Determine the (x, y) coordinate at the center of the cell enclosing the given text.  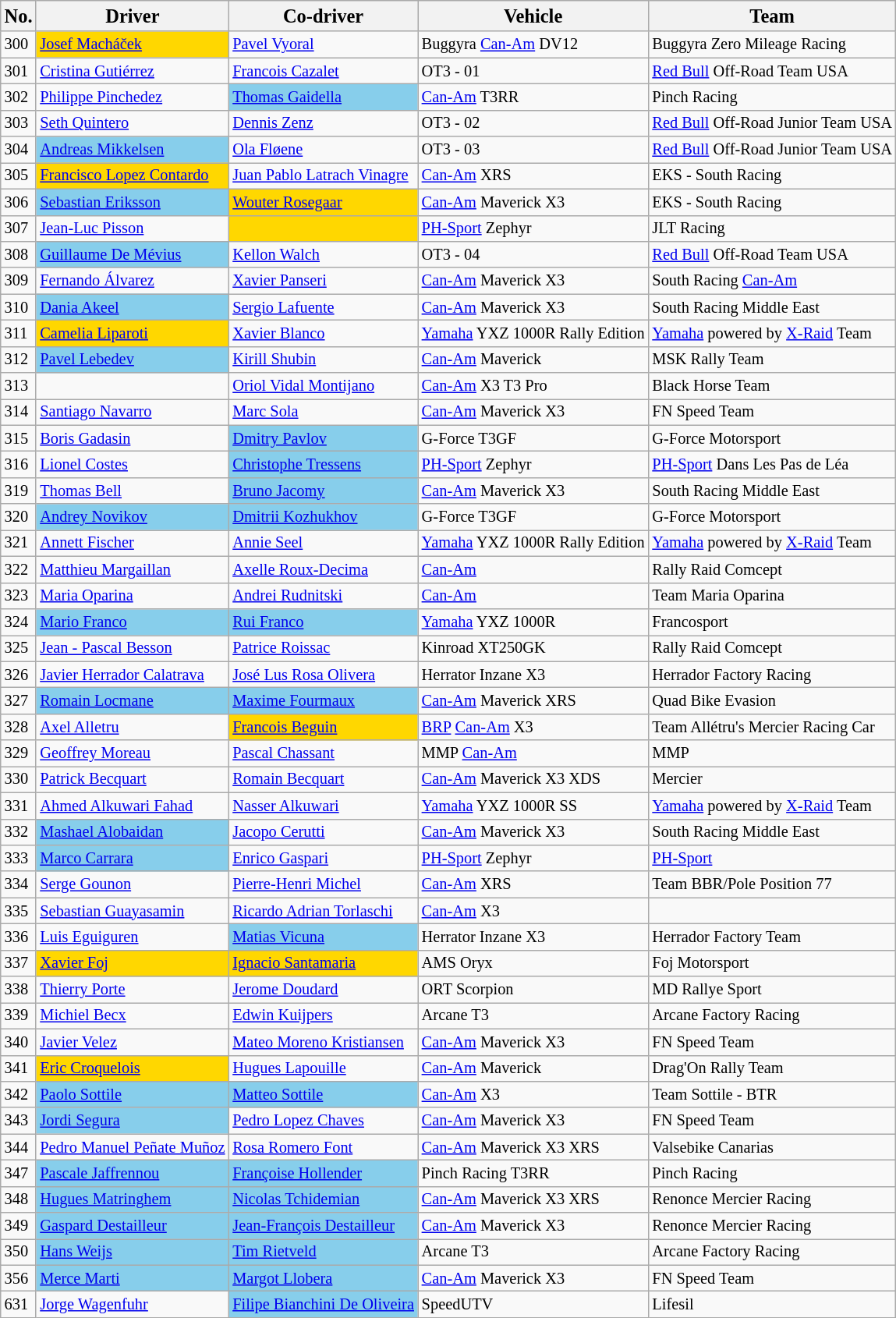
Rosa Romero Font (323, 1147)
349 (19, 1226)
324 (19, 622)
Sebastian Eriksson (133, 202)
325 (19, 648)
JLT Racing (772, 229)
306 (19, 202)
MSK Rally Team (772, 360)
Xavier Panseri (323, 281)
Geoffrey Moreau (133, 753)
Margot Llobera (323, 1278)
Xavier Foj (133, 963)
Lifesil (772, 1305)
Mateo Moreno Kristiansen (323, 1042)
356 (19, 1278)
Dania Akeel (133, 307)
Bruno Jacomy (323, 491)
Annett Fischer (133, 543)
315 (19, 438)
Ricardo Adrian Torlaschi (323, 911)
337 (19, 963)
307 (19, 229)
Hugues Lapouille (323, 1068)
Vehicle (533, 16)
Matthieu Margaillan (133, 569)
ORT Scorpion (533, 990)
Jacopo Cerutti (323, 832)
332 (19, 832)
308 (19, 254)
Yamaha YXZ 1000R SS (533, 806)
Enrico Gaspari (323, 858)
Ahmed Alkuwari Fahad (133, 806)
OT3 - 01 (533, 71)
319 (19, 491)
Serge Gounon (133, 884)
Dmitry Pavlov (323, 438)
Sergio Lafuente (323, 307)
Jean-François Destailleur (323, 1226)
SpeedUTV (533, 1305)
Francois Beguin (323, 727)
Andrey Novikov (133, 517)
Pascal Chassant (323, 753)
312 (19, 360)
Kellon Walch (323, 254)
No. (19, 16)
Jerome Doudard (323, 990)
Rui Franco (323, 622)
Gaspard Destailleur (133, 1226)
Juan Pablo Latrach Vinagre (323, 175)
304 (19, 150)
Christophe Tressens (323, 464)
Team Allétru's Mercier Racing Car (772, 727)
Pavel Lebedev (133, 360)
326 (19, 675)
Thomas Bell (133, 491)
PH-Sport Dans Les Pas de Léa (772, 464)
302 (19, 97)
Marc Sola (323, 412)
Jorge Wagenfuhr (133, 1305)
Nicolas Tchidemian (323, 1199)
Jean-Luc Pisson (133, 229)
311 (19, 333)
MMP (772, 753)
Quad Bike Evasion (772, 700)
Pedro Manuel Peñate Muñoz (133, 1147)
Ignacio Santamaria (323, 963)
331 (19, 806)
Pascale Jaffrennou (133, 1173)
344 (19, 1147)
323 (19, 596)
Andrei Rudnitski (323, 596)
Eric Croquelois (133, 1068)
Romain Locmane (133, 700)
Drag'On Rally Team (772, 1068)
Patrick Becquart (133, 779)
Maxime Fourmaux (323, 700)
Team (772, 16)
Ola Fløene (323, 150)
Seth Quintero (133, 123)
Can-Am Maverick X3 XDS (533, 779)
Pavel Vyoral (323, 44)
Tim Rietveld (323, 1252)
Team BBR/Pole Position 77 (772, 884)
Pedro Lopez Chaves (323, 1121)
301 (19, 71)
338 (19, 990)
Filipe Bianchini De Oliveira (323, 1305)
322 (19, 569)
321 (19, 543)
303 (19, 123)
Black Horse Team (772, 386)
Matias Vicuna (323, 937)
341 (19, 1068)
Marco Carrara (133, 858)
339 (19, 1015)
Guillaume De Mévius (133, 254)
348 (19, 1199)
334 (19, 884)
Hans Weijs (133, 1252)
Josef Macháček (133, 44)
OT3 - 03 (533, 150)
José Lus Rosa Olivera (323, 675)
314 (19, 412)
Herrador Factory Racing (772, 675)
Mashael Alobaidan (133, 832)
Hugues Matringhem (133, 1199)
Mario Franco (133, 622)
Francosport (772, 622)
Paolo Sottile (133, 1094)
Team Sottile - BTR (772, 1094)
316 (19, 464)
343 (19, 1121)
Mercier (772, 779)
631 (19, 1305)
Xavier Blanco (323, 333)
Matteo Sottile (323, 1094)
Dmitrii Kozhukhov (323, 517)
340 (19, 1042)
Can-Am Maverick XRS (533, 700)
Michiel Becx (133, 1015)
Cristina Gutiérrez (133, 71)
336 (19, 937)
310 (19, 307)
Sebastian Guayasamin (133, 911)
Merce Marti (133, 1278)
Santiago Navarro (133, 412)
Kinroad XT250GK (533, 648)
Javier Herrador Calatrava (133, 675)
347 (19, 1173)
Patrice Roissac (323, 648)
MMP Can-Am (533, 753)
Fernando Álvarez (133, 281)
Buggyra Can-Am DV12 (533, 44)
Nasser Alkuwari (323, 806)
Pinch Racing T3RR (533, 1173)
333 (19, 858)
Driver (133, 16)
Maria Oparina (133, 596)
Axel Alletru (133, 727)
Oriol Vidal Montijano (323, 386)
Dennis Zenz (323, 123)
309 (19, 281)
Kirill Shubin (323, 360)
Can-Am X3 T3 Pro (533, 386)
Francois Cazalet (323, 71)
Luis Eguiguren (133, 937)
342 (19, 1094)
OT3 - 04 (533, 254)
305 (19, 175)
Annie Seel (323, 543)
Buggyra Zero Mileage Racing (772, 44)
Françoise Hollender (323, 1173)
Can-Am T3RR (533, 97)
Philippe Pinchedez (133, 97)
Yamaha YXZ 1000R (533, 622)
Camelia Liparoti (133, 333)
330 (19, 779)
Valsebike Canarias (772, 1147)
Javier Velez (133, 1042)
Lionel Costes (133, 464)
Co-driver (323, 16)
350 (19, 1252)
South Racing Can-Am (772, 281)
Edwin Kuijpers (323, 1015)
313 (19, 386)
Francisco Lopez Contardo (133, 175)
Boris Gadasin (133, 438)
300 (19, 44)
Herrador Factory Team (772, 937)
Team Maria Oparina (772, 596)
Jean - Pascal Besson (133, 648)
Thierry Porte (133, 990)
327 (19, 700)
329 (19, 753)
OT3 - 02 (533, 123)
BRP Can-Am X3 (533, 727)
Pierre-Henri Michel (323, 884)
320 (19, 517)
Foj Motorsport (772, 963)
Andreas Mikkelsen (133, 150)
Thomas Gaidella (323, 97)
Romain Becquart (323, 779)
Jordi Segura (133, 1121)
328 (19, 727)
PH-Sport (772, 858)
Wouter Rosegaar (323, 202)
AMS Oryx (533, 963)
335 (19, 911)
Axelle Roux-Decima (323, 569)
MD Rallye Sport (772, 990)
